Identify which cell holds the provided text, then report its (x, y) central coordinate. 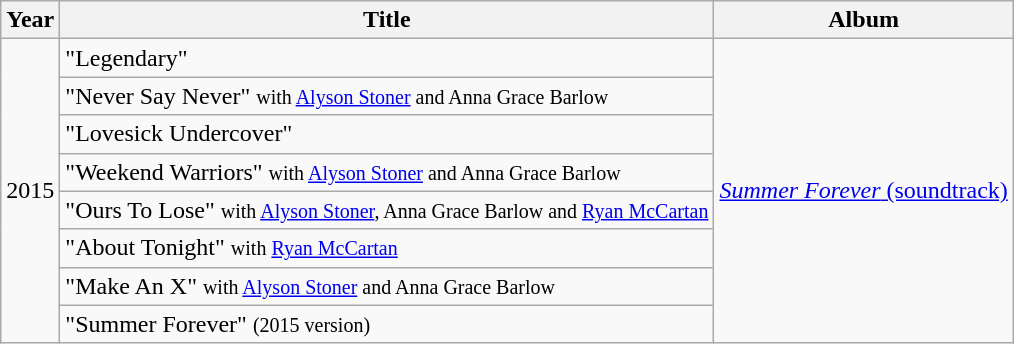
2015 (30, 191)
Summer Forever (soundtrack) (864, 191)
"Ours To Lose" with Alyson Stoner, Anna Grace Barlow and Ryan McCartan (387, 210)
"Lovesick Undercover" (387, 134)
"Never Say Never" with Alyson Stoner and Anna Grace Barlow (387, 96)
"Weekend Warriors" with Alyson Stoner and Anna Grace Barlow (387, 172)
"Make An X" with Alyson Stoner and Anna Grace Barlow (387, 286)
"Legendary" (387, 58)
Year (30, 20)
Title (387, 20)
Album (864, 20)
"Summer Forever" (2015 version) (387, 324)
"About Tonight" with Ryan McCartan (387, 248)
